Extract the (X, Y) coordinate from the center of the cell holding the provided text.  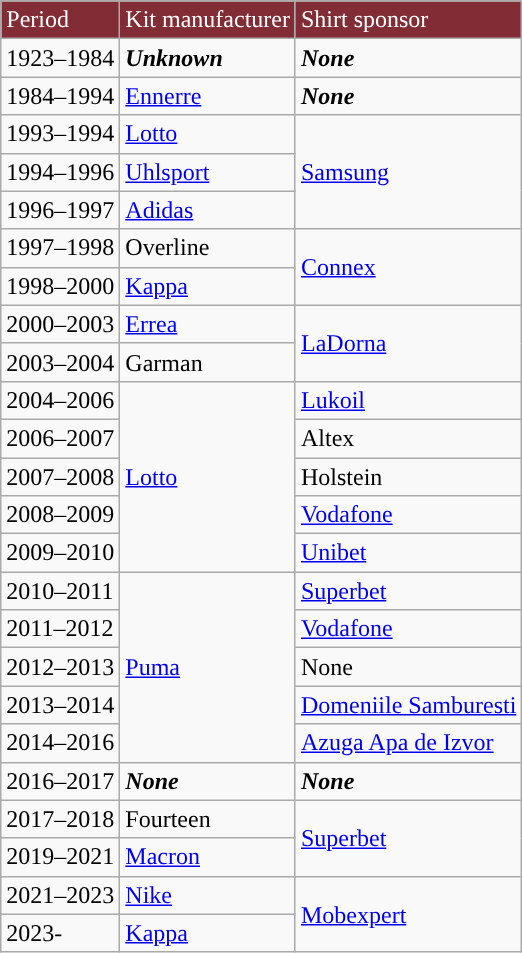
2004–2006 (60, 400)
Samsung (408, 172)
Shirt sponsor (408, 20)
1993–1994 (60, 134)
Azuga Apa de Izvor (408, 743)
2014–2016 (60, 743)
2003–2004 (60, 362)
Fourteen (208, 819)
Garman (208, 362)
1994–1996 (60, 172)
Unknown (208, 58)
2011–2012 (60, 629)
2009–2010 (60, 553)
1996–1997 (60, 210)
Kit manufacturer (208, 20)
2000–2003 (60, 324)
Adidas (208, 210)
1998–2000 (60, 286)
2007–2008 (60, 477)
Mobexpert (408, 914)
Domeniile Samburesti (408, 705)
2008–2009 (60, 515)
Ennerre (208, 96)
2012–2013 (60, 667)
2006–2007 (60, 438)
1997–1998 (60, 248)
Unibet (408, 553)
Connex (408, 267)
2017–2018 (60, 819)
Uhlsport (208, 172)
2010–2011 (60, 591)
2016–2017 (60, 781)
Macron (208, 857)
Lukoil (408, 400)
Puma (208, 667)
Period (60, 20)
2021–2023 (60, 895)
Errea (208, 324)
2019–2021 (60, 857)
Overline (208, 248)
Nike (208, 895)
Altex (408, 438)
1984–1994 (60, 96)
2013–2014 (60, 705)
1923–1984 (60, 58)
2023- (60, 933)
LaDorna (408, 343)
Holstein (408, 477)
